Scan for the cell matching the given text and deliver its [X, Y] coordinate at center. 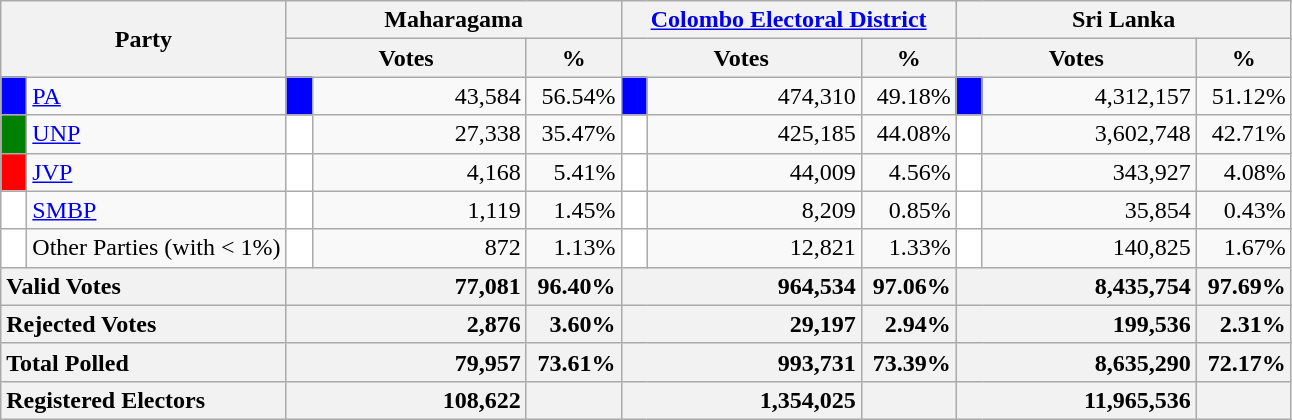
Other Parties (with < 1%) [156, 248]
PA [156, 96]
UNP [156, 134]
4,168 [419, 172]
49.18% [908, 96]
SMBP [156, 210]
0.85% [908, 210]
Rejected Votes [144, 324]
1.45% [574, 210]
8,635,290 [1076, 362]
56.54% [574, 96]
12,821 [754, 248]
5.41% [574, 172]
73.39% [908, 362]
199,536 [1076, 324]
2.94% [908, 324]
108,622 [406, 400]
97.06% [908, 286]
1.13% [574, 248]
3.60% [574, 324]
474,310 [754, 96]
29,197 [741, 324]
1.67% [1244, 248]
140,825 [1089, 248]
72.17% [1244, 362]
8,435,754 [1076, 286]
96.40% [574, 286]
1.33% [908, 248]
44,009 [754, 172]
993,731 [741, 362]
Colombo Electoral District [788, 20]
Maharagama [454, 20]
4,312,157 [1089, 96]
51.12% [1244, 96]
Valid Votes [144, 286]
2.31% [1244, 324]
872 [419, 248]
Sri Lanka [1124, 20]
77,081 [406, 286]
1,119 [419, 210]
Total Polled [144, 362]
0.43% [1244, 210]
73.61% [574, 362]
Registered Electors [144, 400]
964,534 [741, 286]
35,854 [1089, 210]
8,209 [754, 210]
JVP [156, 172]
27,338 [419, 134]
79,957 [406, 362]
3,602,748 [1089, 134]
4.56% [908, 172]
44.08% [908, 134]
42.71% [1244, 134]
343,927 [1089, 172]
97.69% [1244, 286]
Party [144, 39]
425,185 [754, 134]
4.08% [1244, 172]
1,354,025 [741, 400]
2,876 [406, 324]
35.47% [574, 134]
11,965,536 [1076, 400]
43,584 [419, 96]
